Find where the given text appears and provide that cell's center as (X, Y) coordinate. 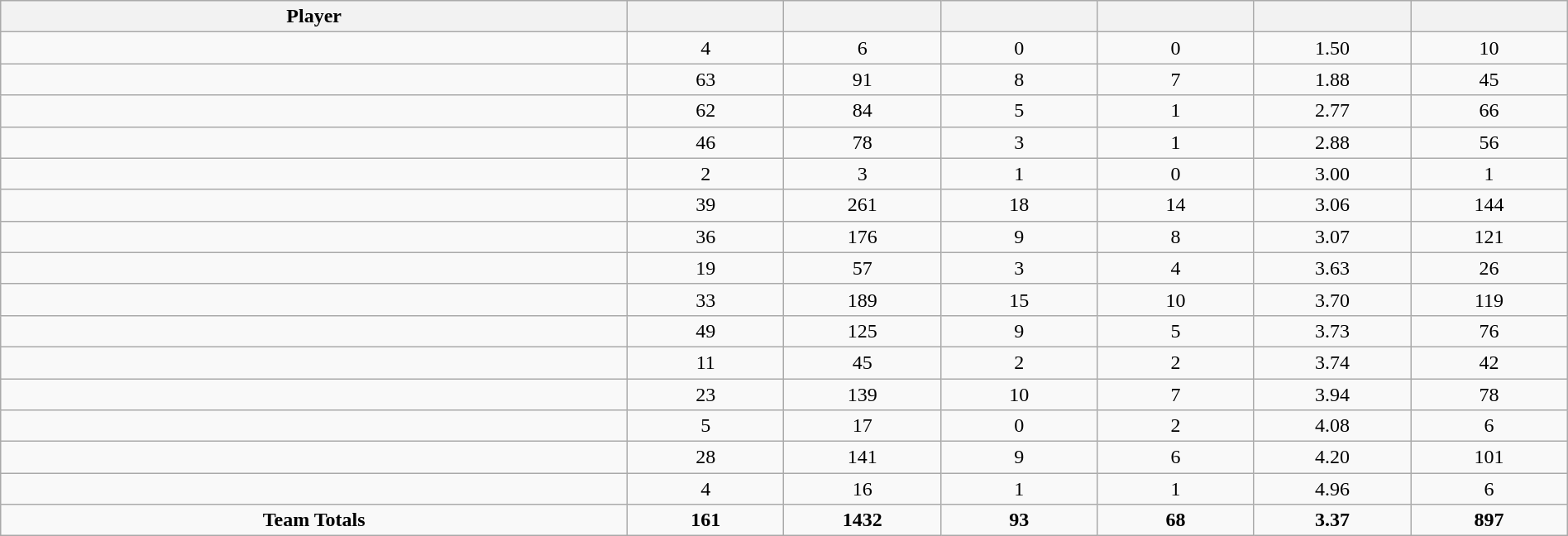
68 (1176, 520)
3.06 (1331, 205)
84 (862, 111)
Player (314, 17)
3.37 (1331, 520)
3.94 (1331, 395)
63 (706, 79)
139 (862, 395)
62 (706, 111)
3.73 (1331, 331)
36 (706, 237)
16 (862, 489)
93 (1019, 520)
3.74 (1331, 362)
18 (1019, 205)
39 (706, 205)
91 (862, 79)
3.07 (1331, 237)
161 (706, 520)
33 (706, 299)
19 (706, 268)
1432 (862, 520)
1.50 (1331, 48)
4.08 (1331, 426)
3.70 (1331, 299)
26 (1489, 268)
261 (862, 205)
144 (1489, 205)
3.00 (1331, 174)
17 (862, 426)
3.63 (1331, 268)
15 (1019, 299)
57 (862, 268)
101 (1489, 457)
49 (706, 331)
23 (706, 395)
4.20 (1331, 457)
125 (862, 331)
76 (1489, 331)
56 (1489, 142)
14 (1176, 205)
46 (706, 142)
42 (1489, 362)
189 (862, 299)
2.77 (1331, 111)
121 (1489, 237)
2.88 (1331, 142)
66 (1489, 111)
4.96 (1331, 489)
Team Totals (314, 520)
897 (1489, 520)
141 (862, 457)
176 (862, 237)
119 (1489, 299)
1.88 (1331, 79)
28 (706, 457)
11 (706, 362)
